From the cell containing the given text, extract its center point as [x, y] coordinate. 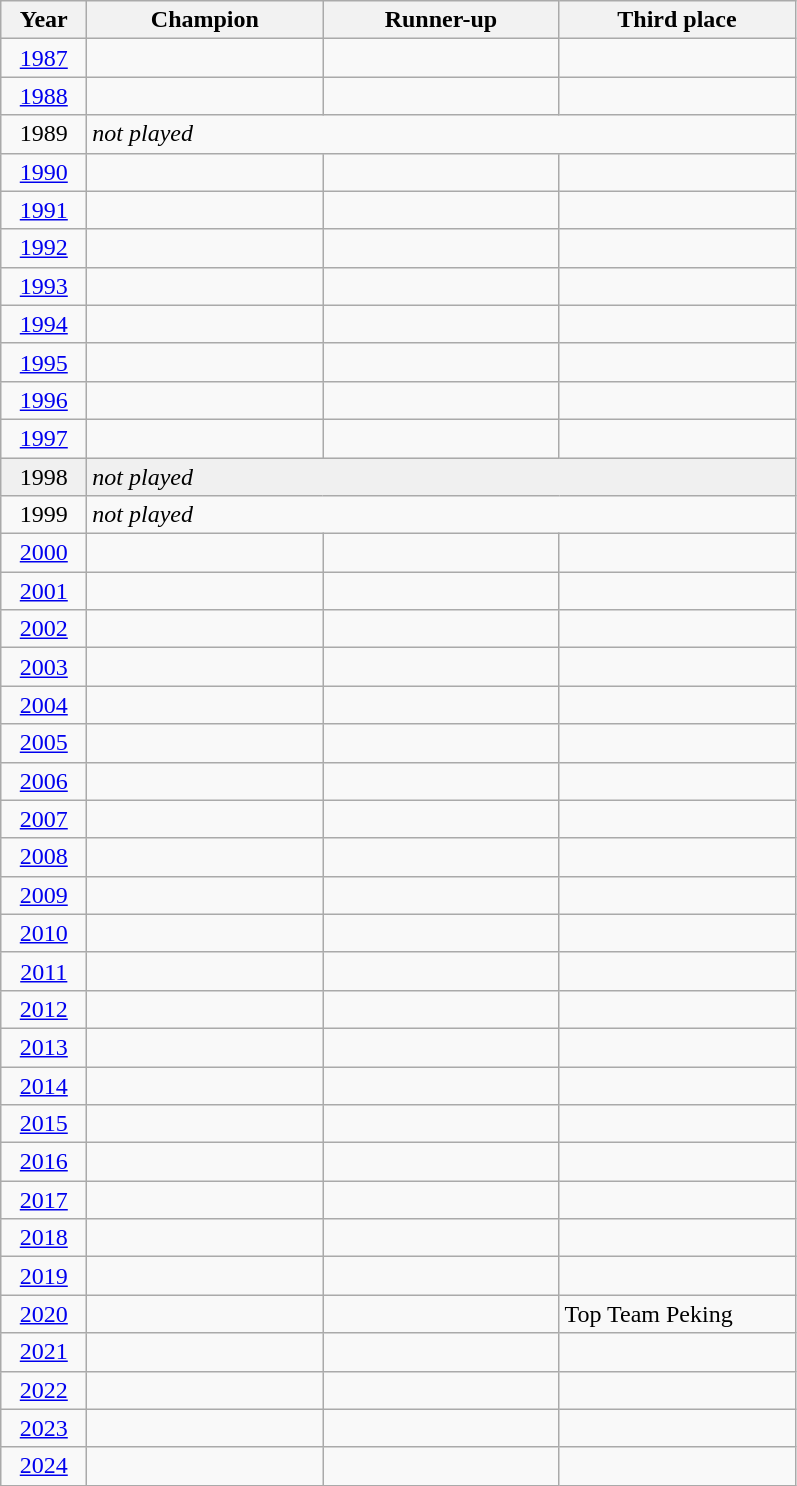
Champion [205, 20]
1991 [44, 210]
2024 [44, 1466]
1988 [44, 96]
1995 [44, 362]
2016 [44, 1162]
2021 [44, 1352]
Top Team Peking [677, 1314]
2009 [44, 895]
2022 [44, 1390]
2004 [44, 705]
2003 [44, 667]
2012 [44, 1009]
1996 [44, 400]
Runner-up [441, 20]
1989 [44, 134]
2011 [44, 971]
2006 [44, 781]
2008 [44, 857]
1990 [44, 172]
2000 [44, 553]
Third place [677, 20]
1987 [44, 58]
1998 [44, 477]
2023 [44, 1428]
2010 [44, 933]
1997 [44, 438]
2001 [44, 591]
2020 [44, 1314]
1994 [44, 324]
2013 [44, 1047]
2018 [44, 1238]
2014 [44, 1085]
Year [44, 20]
2019 [44, 1276]
1999 [44, 515]
2015 [44, 1124]
1992 [44, 248]
1993 [44, 286]
2002 [44, 629]
2017 [44, 1200]
2005 [44, 743]
2007 [44, 819]
